For the text-containing cell, return its midpoint in (x, y) coordinate format. 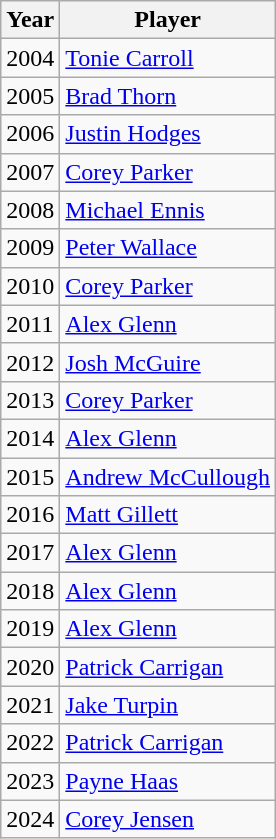
2011 (30, 324)
2009 (30, 248)
Payne Haas (168, 781)
Michael Ennis (168, 210)
Peter Wallace (168, 248)
2006 (30, 134)
2019 (30, 629)
2021 (30, 705)
2023 (30, 781)
2013 (30, 400)
Corey Jensen (168, 819)
2024 (30, 819)
2010 (30, 286)
Player (168, 20)
2016 (30, 515)
2018 (30, 591)
Andrew McCullough (168, 477)
Jake Turpin (168, 705)
Matt Gillett (168, 515)
Tonie Carroll (168, 58)
2015 (30, 477)
Brad Thorn (168, 96)
2007 (30, 172)
2017 (30, 553)
2020 (30, 667)
2012 (30, 362)
Justin Hodges (168, 134)
2014 (30, 438)
Josh McGuire (168, 362)
2004 (30, 58)
Year (30, 20)
2022 (30, 743)
2008 (30, 210)
2005 (30, 96)
